For the text-containing cell, return its midpoint in [x, y] coordinate format. 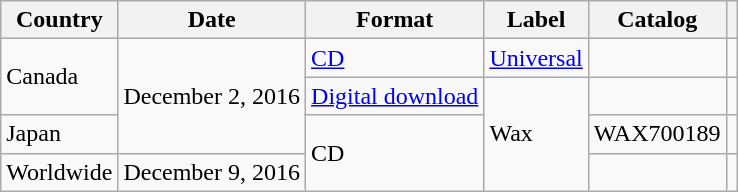
Label [536, 20]
WAX700189 [657, 134]
Wax [536, 134]
December 9, 2016 [212, 172]
Country [60, 20]
December 2, 2016 [212, 96]
Format [395, 20]
Catalog [657, 20]
Universal [536, 58]
Canada [60, 77]
Digital download [395, 96]
Japan [60, 134]
Worldwide [60, 172]
Date [212, 20]
